Locate the cell with the specified text and output its [x, y] center coordinate. 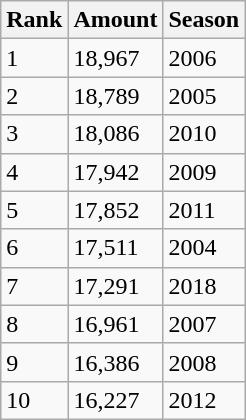
2018 [204, 286]
2007 [204, 324]
Amount [116, 20]
2008 [204, 362]
2006 [204, 58]
16,386 [116, 362]
17,942 [116, 172]
1 [34, 58]
10 [34, 400]
8 [34, 324]
3 [34, 134]
17,852 [116, 210]
4 [34, 172]
2010 [204, 134]
2009 [204, 172]
7 [34, 286]
Season [204, 20]
17,511 [116, 248]
18,086 [116, 134]
16,961 [116, 324]
9 [34, 362]
18,789 [116, 96]
2005 [204, 96]
6 [34, 248]
16,227 [116, 400]
2012 [204, 400]
5 [34, 210]
2011 [204, 210]
2 [34, 96]
2004 [204, 248]
17,291 [116, 286]
18,967 [116, 58]
Rank [34, 20]
